Identify which cell holds the provided text, then report its [X, Y] central coordinate. 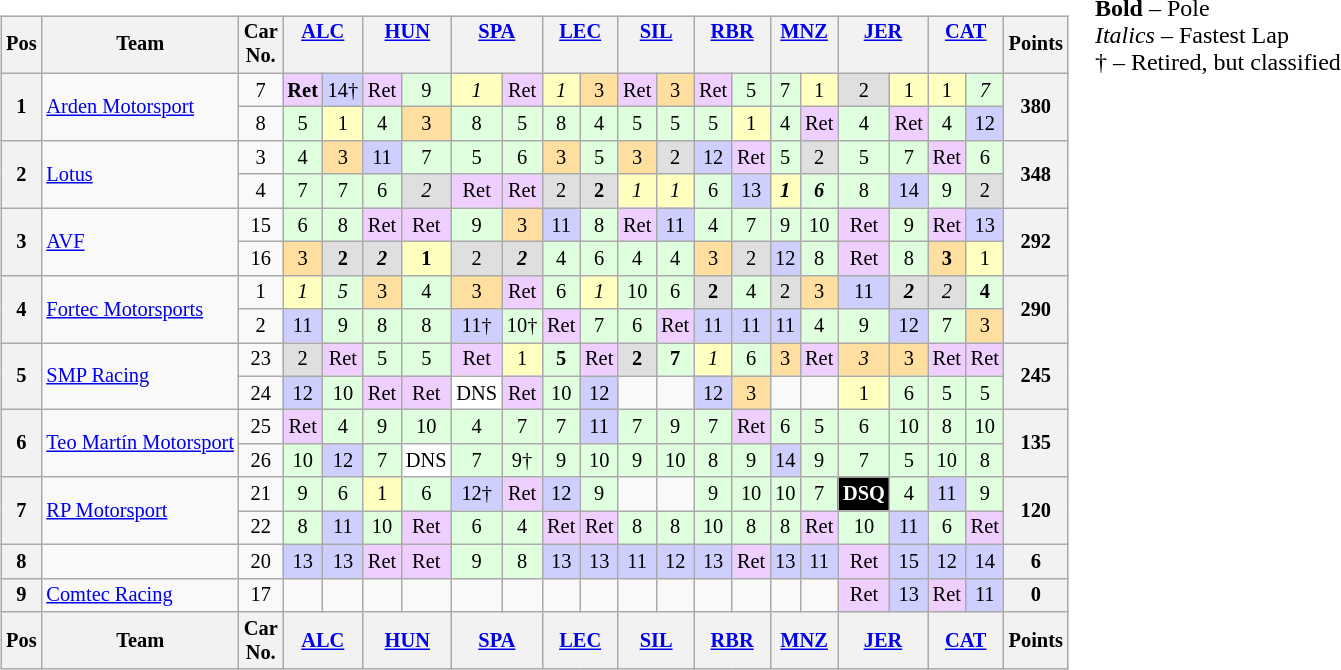
24 [261, 393]
25 [261, 427]
11† [476, 326]
Lotus [140, 174]
DSQ [864, 494]
245 [1036, 376]
348 [1036, 174]
21 [261, 494]
135 [1036, 444]
Comtec Racing [140, 595]
17 [261, 595]
0 [1036, 595]
16 [261, 259]
380 [1036, 106]
SMP Racing [140, 376]
120 [1036, 510]
Fortec Motorsports [140, 308]
26 [261, 461]
14† [343, 90]
23 [261, 360]
10† [522, 326]
20 [261, 561]
9† [522, 461]
AVF [140, 242]
Arden Motorsport [140, 106]
RP Motorsport [140, 510]
12† [476, 494]
290 [1036, 308]
22 [261, 528]
Teo Martín Motorsport [140, 444]
292 [1036, 242]
